Output the (x, y) coordinate of the center of the cell containing the given text.  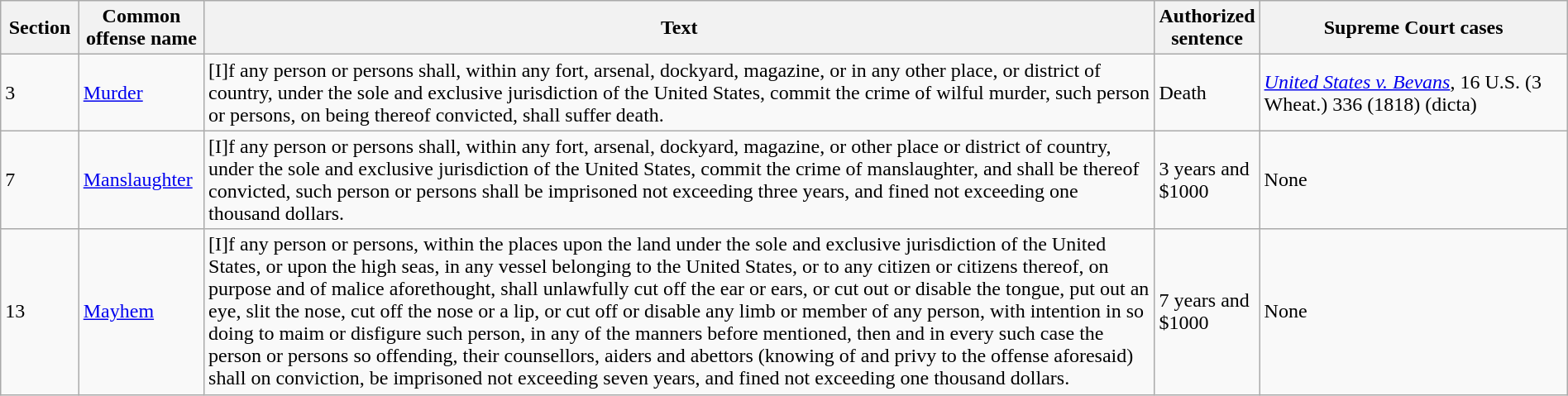
7 years and $1000 (1207, 312)
3 (40, 93)
3 years and $1000 (1207, 180)
Mayhem (141, 312)
13 (40, 312)
Death (1207, 93)
Supreme Court cases (1413, 28)
Section (40, 28)
Manslaughter (141, 180)
Murder (141, 93)
Common offense name (141, 28)
United States v. Bevans, 16 U.S. (3 Wheat.) 336 (1818) (dicta) (1413, 93)
Text (680, 28)
Authorized sentence (1207, 28)
7 (40, 180)
